Return (x, y) of the center of cell containing provided text 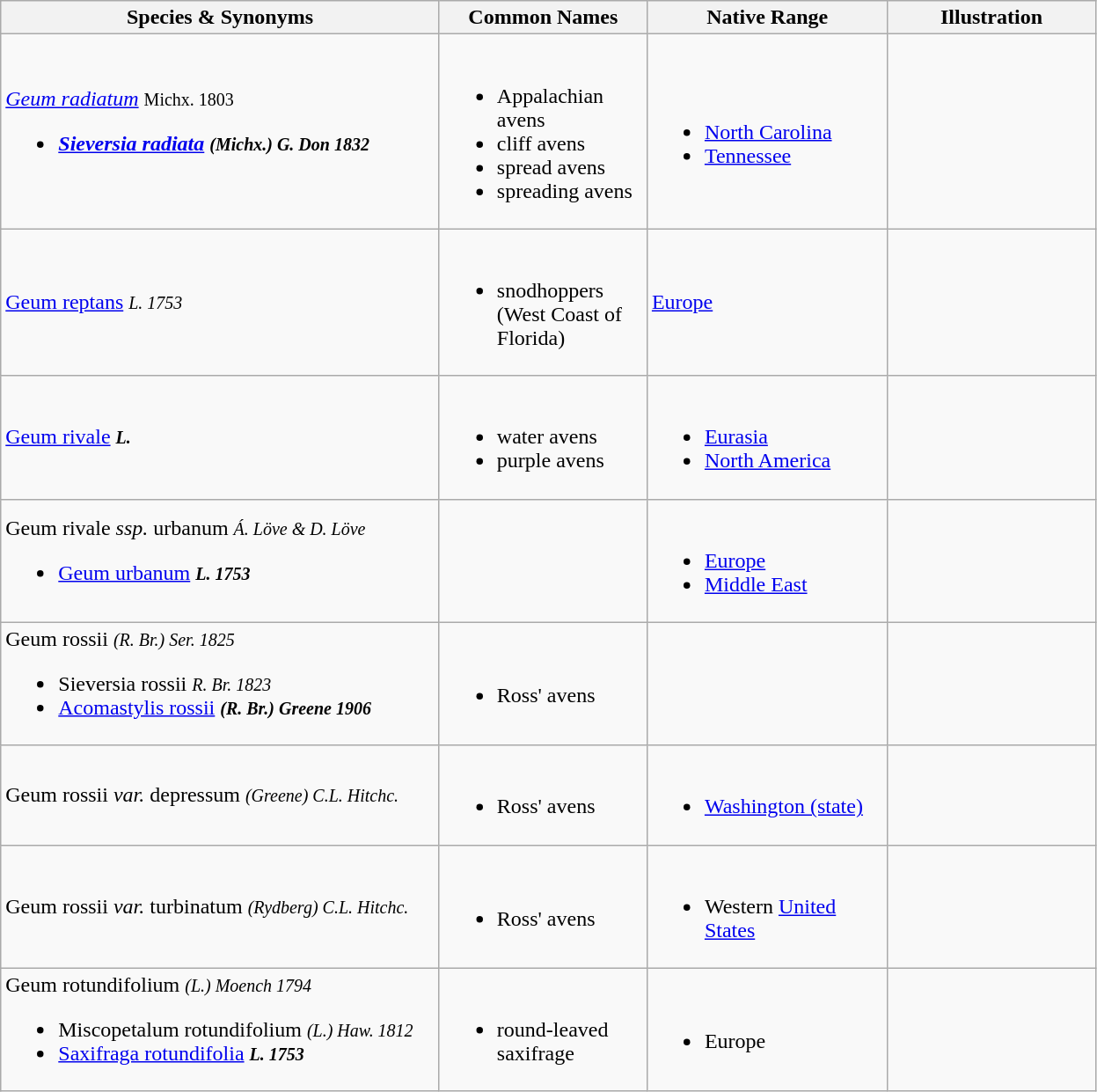
Geum reptans L. 1753 (220, 303)
Geum rossii var. turbinatum (Rydberg) C.L. Hitchc. (220, 906)
Appalachian avenscliff avensspread avensspreading avens (543, 132)
water avenspurple avens (543, 437)
EuropeMiddle East (767, 561)
Geum rotundifolium (L.) Moench 1794Miscopetalum rotundifolium (L.) Haw. 1812Saxifraga rotundifolia L. 1753 (220, 1030)
Western United States (767, 906)
Illustration (991, 18)
North CarolinaTennessee (767, 132)
Washington (state) (767, 795)
Geum radiatum Michx. 1803Sieversia radiata (Michx.) G. Don 1832 (220, 132)
snodhoppers (West Coast of Florida) (543, 303)
EurasiaNorth America (767, 437)
round-leaved saxifrage (543, 1030)
Native Range (767, 18)
Geum rossii (R. Br.) Ser. 1825Sieversia rossii R. Br. 1823Acomastylis rossii (R. Br.) Greene 1906 (220, 684)
Geum rivale L. (220, 437)
Species & Synonyms (220, 18)
Common Names (543, 18)
Geum rivale ssp. urbanum Á. Löve & D. LöveGeum urbanum L. 1753 (220, 561)
Geum rossii var. depressum (Greene) C.L. Hitchc. (220, 795)
